Detect which cell encompasses the target text, then output its [X, Y] center coordinate. 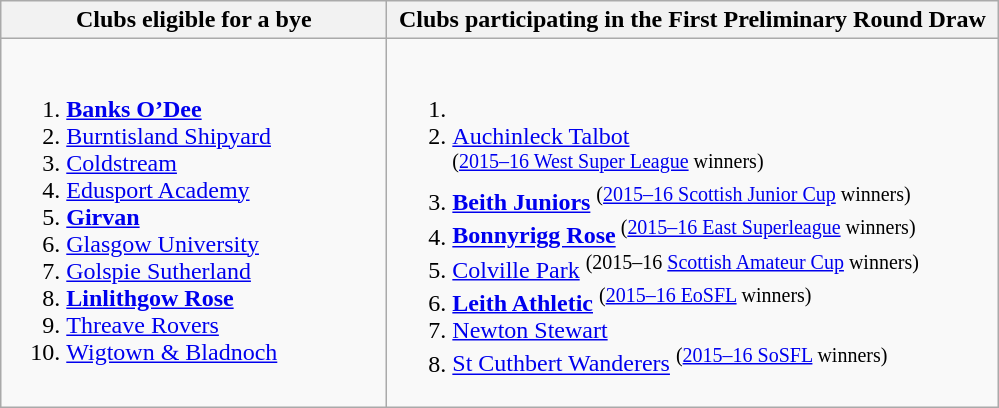
Clubs participating in the First Preliminary Round Draw [692, 20]
Banks O’DeeBurntisland ShipyardColdstreamEdusport AcademyGirvanGlasgow UniversityGolspie SutherlandLinlithgow RoseThreave RoversWigtown & Bladnoch [194, 223]
Clubs eligible for a bye [194, 20]
